Extract the [X, Y] coordinate from the center of the cell holding the provided text.  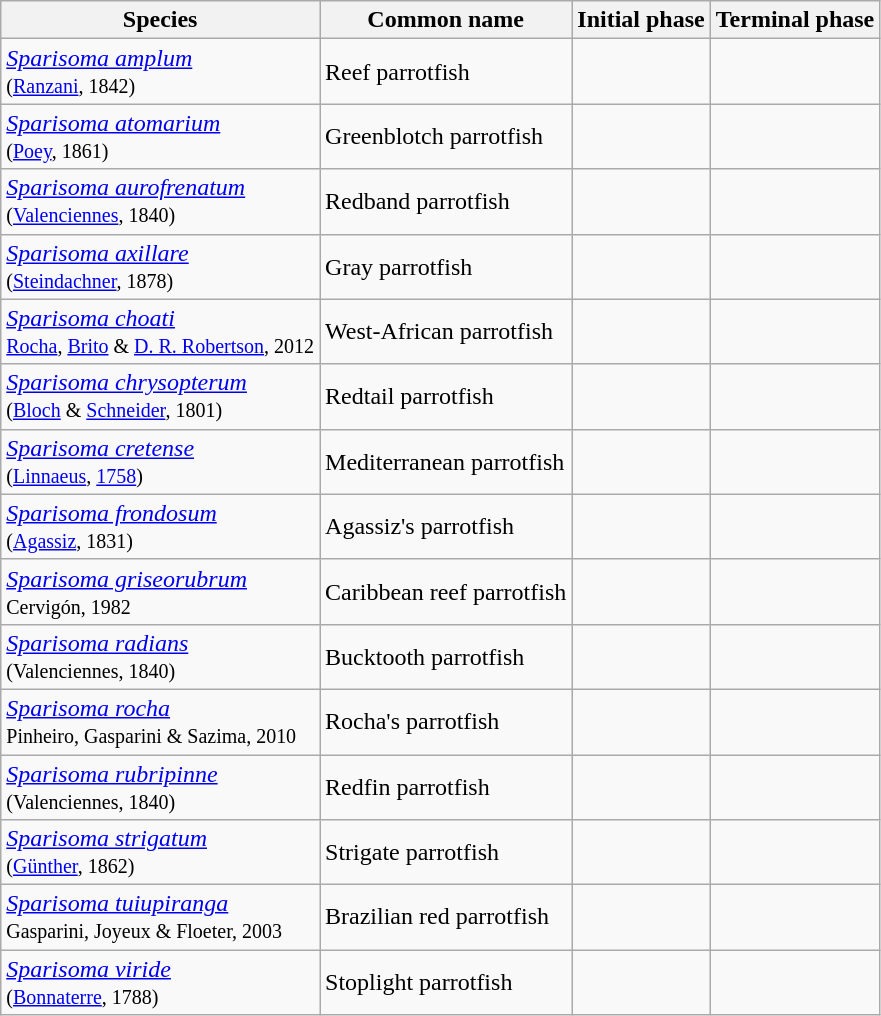
Sparisoma aurofrenatum(Valenciennes, 1840) [160, 202]
Reef parrotfish [446, 72]
Sparisoma choatiRocha, Brito & D. R. Robertson, 2012 [160, 332]
Sparisoma frondosum(Agassiz, 1831) [160, 526]
West-African parrotfish [446, 332]
Brazilian red parrotfish [446, 918]
Initial phase [641, 20]
Sparisoma viride(Bonnaterre, 1788) [160, 982]
Common name [446, 20]
Sparisoma rochaPinheiro, Gasparini & Sazima, 2010 [160, 722]
Caribbean reef parrotfish [446, 592]
Sparisoma chrysopterum(Bloch & Schneider, 1801) [160, 396]
Stoplight parrotfish [446, 982]
Sparisoma radians(Valenciennes, 1840) [160, 656]
Sparisoma amplum(Ranzani, 1842) [160, 72]
Gray parrotfish [446, 266]
Sparisoma griseorubrumCervigón, 1982 [160, 592]
Redfin parrotfish [446, 786]
Sparisoma strigatum(Günther, 1862) [160, 852]
Sparisoma cretense(Linnaeus, 1758) [160, 462]
Rocha's parrotfish [446, 722]
Sparisoma atomarium(Poey, 1861) [160, 136]
Agassiz's parrotfish [446, 526]
Mediterranean parrotfish [446, 462]
Redband parrotfish [446, 202]
Redtail parrotfish [446, 396]
Bucktooth parrotfish [446, 656]
Greenblotch parrotfish [446, 136]
Species [160, 20]
Sparisoma axillare(Steindachner, 1878) [160, 266]
Sparisoma rubripinne(Valenciennes, 1840) [160, 786]
Terminal phase [795, 20]
Sparisoma tuiupirangaGasparini, Joyeux & Floeter, 2003 [160, 918]
Strigate parrotfish [446, 852]
